Search for the cell housing the specified text and yield its (x, y) center coordinate. 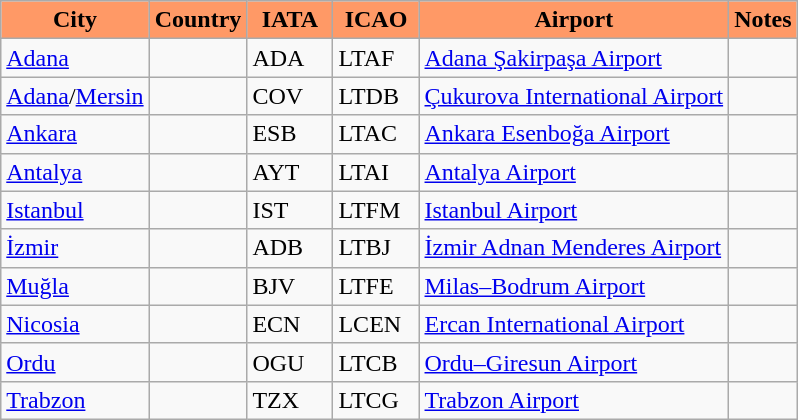
Istanbul Airport (574, 210)
Ercan International Airport (574, 324)
COV (290, 96)
AYT (290, 172)
OGU (290, 362)
LTAC (376, 134)
LTCB (376, 362)
ADA (290, 58)
Country (198, 20)
İzmir (75, 248)
ESB (290, 134)
Trabzon (75, 400)
LTFM (376, 210)
Notes (763, 20)
IST (290, 210)
LTAI (376, 172)
City (75, 20)
Milas–Bodrum Airport (574, 286)
ADB (290, 248)
İzmir Adnan Menderes Airport (574, 248)
Airport (574, 20)
Muğla (75, 286)
Adana Şakirpaşa Airport (574, 58)
LTFE (376, 286)
Nicosia (75, 324)
ICAO (376, 20)
Ankara Esenboğa Airport (574, 134)
LTCG (376, 400)
Istanbul (75, 210)
Ordu (75, 362)
BJV (290, 286)
Antalya (75, 172)
LTDB (376, 96)
Ankara (75, 134)
TZX (290, 400)
LCEN (376, 324)
ECN (290, 324)
Adana/Mersin (75, 96)
Adana (75, 58)
LTAF (376, 58)
Antalya Airport (574, 172)
LTBJ (376, 248)
Trabzon Airport (574, 400)
IATA (290, 20)
Çukurova International Airport (574, 96)
Ordu–Giresun Airport (574, 362)
